For the text-containing cell, return its midpoint in (X, Y) coordinate format. 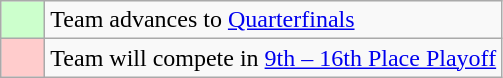
Team will compete in 9th – 16th Place Playoff (274, 58)
Team advances to Quarterfinals (274, 20)
